Output the [X, Y] coordinate of the center of the cell containing the given text.  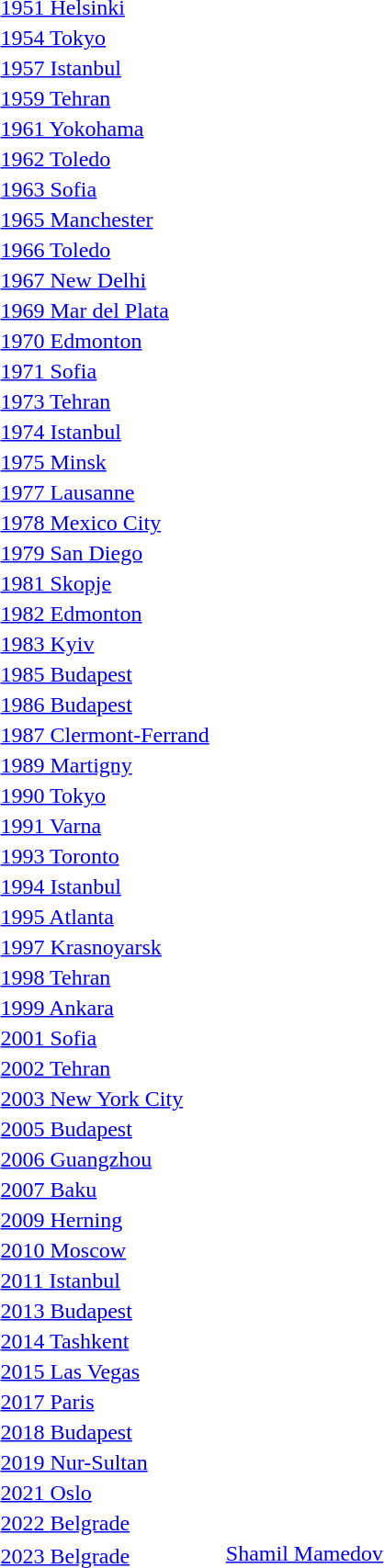
Shamil Mamedov [304, 1553]
